Determine the [x, y] coordinate at the center of the cell enclosing the given text.  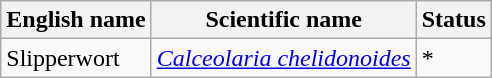
Calceolaria chelidonoides [284, 58]
Scientific name [284, 20]
* [454, 58]
Slipperwort [76, 58]
English name [76, 20]
Status [454, 20]
